Extract the (X, Y) coordinate from the center of the cell holding the provided text.  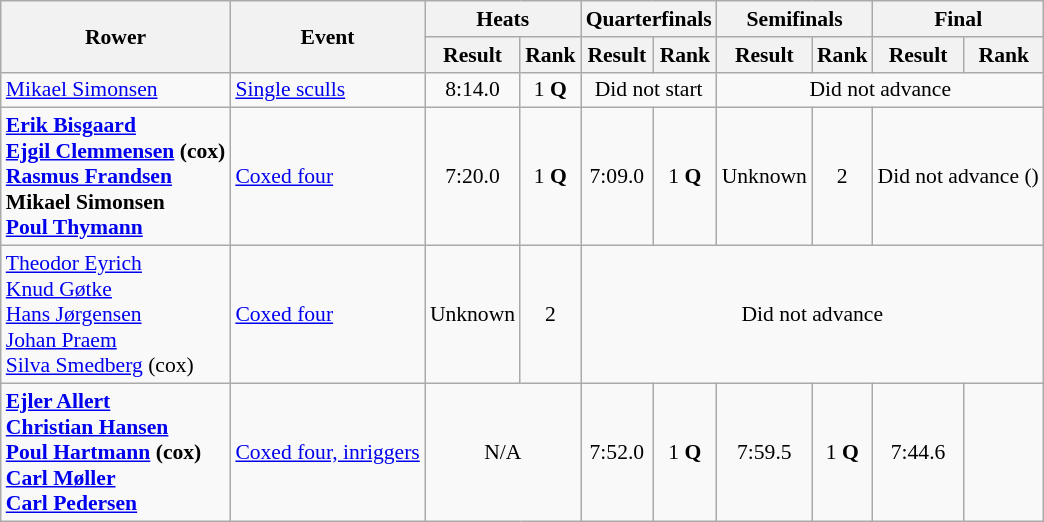
7:44.6 (918, 452)
7:09.0 (617, 177)
Did not advance () (958, 177)
Coxed four, inriggers (328, 452)
Final (958, 19)
Ejler Allert Christian Hansen Poul Hartmann (cox) Carl Møller Carl Pedersen (116, 452)
Heats (503, 19)
Did not start (649, 90)
Theodor Eyrich Knud Gøtke Hans Jørgensen Johan Praem Silva Smedberg (cox) (116, 315)
7:59.5 (764, 452)
Erik Bisgaard Ejgil Clemmensen (cox) Rasmus Frandsen Mikael Simonsen Poul Thymann (116, 177)
Rower (116, 36)
Mikael Simonsen (116, 90)
N/A (503, 452)
8:14.0 (472, 90)
7:20.0 (472, 177)
Quarterfinals (649, 19)
Event (328, 36)
7:52.0 (617, 452)
Single sculls (328, 90)
Semifinals (795, 19)
